Identify which cell holds the provided text, then report its (x, y) central coordinate. 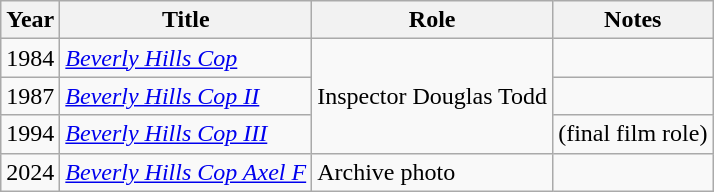
Beverly Hills Cop II (186, 96)
Beverly Hills Cop Axel F (186, 172)
Archive photo (432, 172)
2024 (30, 172)
1994 (30, 134)
Title (186, 20)
1987 (30, 96)
Role (432, 20)
Beverly Hills Cop (186, 58)
(final film role) (633, 134)
Beverly Hills Cop III (186, 134)
1984 (30, 58)
Notes (633, 20)
Year (30, 20)
Inspector Douglas Todd (432, 96)
